Scan for the cell matching the given text and deliver its (x, y) coordinate at center. 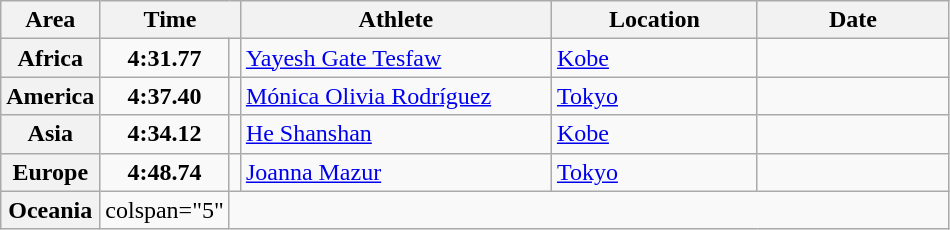
4:37.40 (165, 96)
4:34.12 (165, 134)
Europe (50, 172)
Location (654, 20)
Joanna Mazur (396, 172)
Athlete (396, 20)
4:31.77 (165, 58)
Yayesh Gate Tesfaw (396, 58)
Time (170, 20)
colspan="5" (165, 210)
4:48.74 (165, 172)
Date (852, 20)
Mónica Olivia Rodríguez (396, 96)
Oceania (50, 210)
America (50, 96)
Africa (50, 58)
Asia (50, 134)
He Shanshan (396, 134)
Area (50, 20)
